Output the (x, y) coordinate of the center of the cell containing the given text.  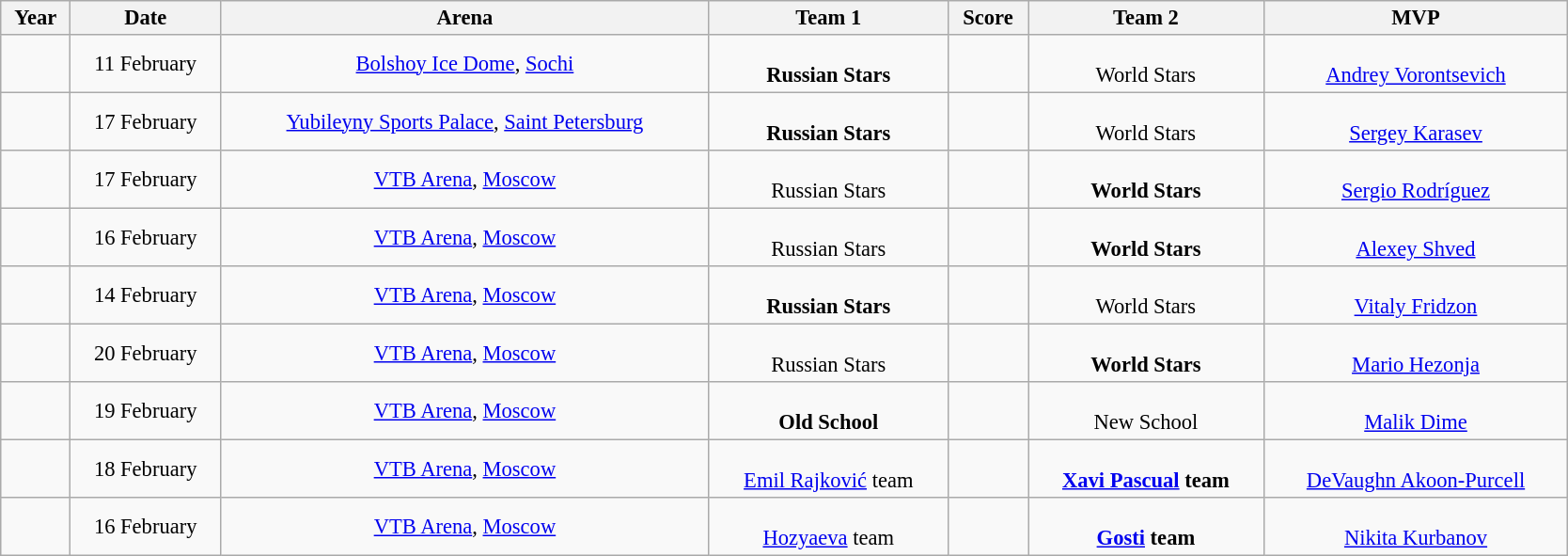
Team 2 (1147, 18)
Bolshoy Ice Dome, Sochi (465, 64)
Team 1 (828, 18)
MVP (1416, 18)
Yubileyny Sports Palace, Saint Petersburg (465, 121)
Andrey Vorontsevich (1416, 64)
11 February (146, 64)
Year (36, 18)
Vitaly Fridzon (1416, 295)
Arena (465, 18)
Hozyaeva team (828, 527)
Emil Rajković team (828, 469)
Alexey Shved (1416, 237)
20 February (146, 353)
18 February (146, 469)
New School (1147, 411)
Old School (828, 411)
DeVaughn Akoon-Purcell (1416, 469)
Date (146, 18)
Sergio Rodríguez (1416, 180)
Sergey Karasev (1416, 121)
Gosti team (1147, 527)
Score (987, 18)
Xavi Pascual team (1147, 469)
14 February (146, 295)
Malik Dime (1416, 411)
19 February (146, 411)
Nikita Kurbanov (1416, 527)
Mario Hezonja (1416, 353)
